Search for the cell housing the specified text and yield its [X, Y] center coordinate. 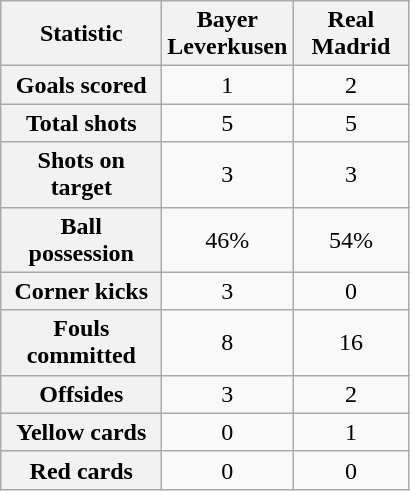
54% [351, 240]
Statistic [82, 34]
Red cards [82, 470]
Yellow cards [82, 432]
Total shots [82, 123]
Fouls committed [82, 342]
Bayer Leverkusen [228, 34]
16 [351, 342]
Ball possession [82, 240]
Corner kicks [82, 291]
Shots on target [82, 174]
Offsides [82, 394]
46% [228, 240]
Goals scored [82, 85]
8 [228, 342]
Real Madrid [351, 34]
